Determine the [x, y] coordinate at the center of the cell enclosing the given text.  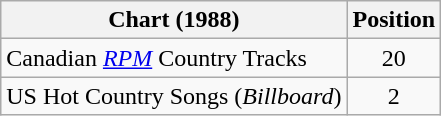
US Hot Country Songs (Billboard) [174, 96]
Canadian RPM Country Tracks [174, 58]
20 [394, 58]
Chart (1988) [174, 20]
Position [394, 20]
2 [394, 96]
